Extract the (X, Y) coordinate from the center of the cell holding the provided text.  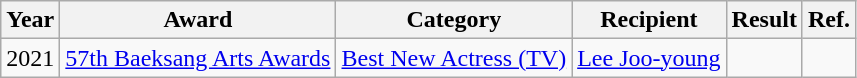
Result (764, 20)
2021 (30, 58)
Award (198, 20)
Best New Actress (TV) (454, 58)
Year (30, 20)
57th Baeksang Arts Awards (198, 58)
Recipient (649, 20)
Category (454, 20)
Lee Joo-young (649, 58)
Ref. (828, 20)
